Search for the cell housing the specified text and yield its [x, y] center coordinate. 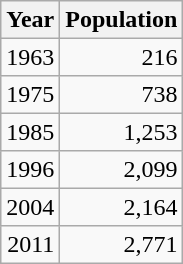
1996 [30, 170]
738 [122, 94]
2,164 [122, 206]
1,253 [122, 132]
2011 [30, 244]
Population [122, 20]
1985 [30, 132]
2,771 [122, 244]
2004 [30, 206]
2,099 [122, 170]
216 [122, 56]
Year [30, 20]
1975 [30, 94]
1963 [30, 56]
